Extract the (X, Y) coordinate from the center of the cell holding the provided text.  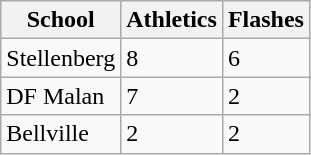
DF Malan (61, 96)
8 (172, 58)
7 (172, 96)
Flashes (266, 20)
School (61, 20)
Bellville (61, 134)
6 (266, 58)
Athletics (172, 20)
Stellenberg (61, 58)
